Locate the cell with the specified text and output its (x, y) center coordinate. 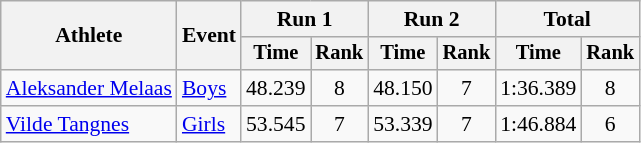
Run 2 (432, 19)
Athlete (89, 36)
Total (567, 19)
53.545 (276, 124)
Boys (209, 88)
Event (209, 36)
Aleksander Melaas (89, 88)
1:46.884 (538, 124)
Run 1 (304, 19)
6 (610, 124)
1:36.389 (538, 88)
Vilde Tangnes (89, 124)
48.239 (276, 88)
53.339 (402, 124)
Girls (209, 124)
48.150 (402, 88)
